Capture the cell that displays the provided text and extract its (x, y) central coordinate. 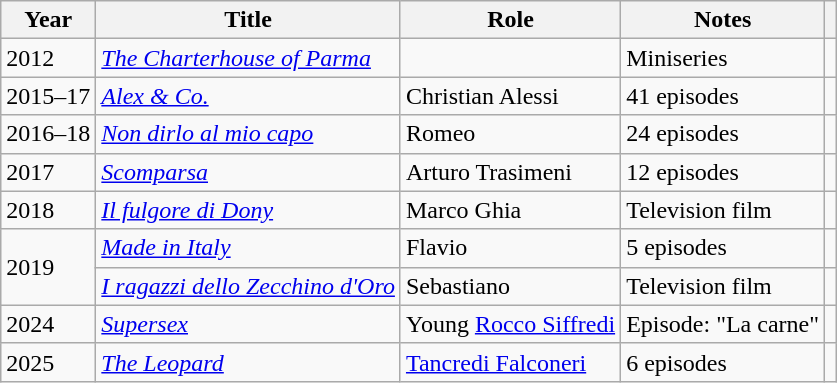
Christian Alessi (510, 96)
Miniseries (723, 58)
Year (48, 20)
2016–18 (48, 134)
Arturo Trasimeni (510, 172)
Romeo (510, 134)
2019 (48, 267)
Role (510, 20)
2025 (48, 362)
Scomparsa (248, 172)
Title (248, 20)
41 episodes (723, 96)
The Charterhouse of Parma (248, 58)
Marco Ghia (510, 210)
2012 (48, 58)
Alex & Co. (248, 96)
Made in Italy (248, 248)
Il fulgore di Dony (248, 210)
2018 (48, 210)
2024 (48, 324)
Episode: "La carne" (723, 324)
Supersex (248, 324)
2015–17 (48, 96)
Sebastiano (510, 286)
Young Rocco Siffredi (510, 324)
Notes (723, 20)
Non dirlo al mio capo (248, 134)
Flavio (510, 248)
24 episodes (723, 134)
5 episodes (723, 248)
2017 (48, 172)
The Leopard (248, 362)
6 episodes (723, 362)
I ragazzi dello Zecchino d'Oro (248, 286)
Tancredi Falconeri (510, 362)
12 episodes (723, 172)
